Locate the cell with the specified text and output its (x, y) center coordinate. 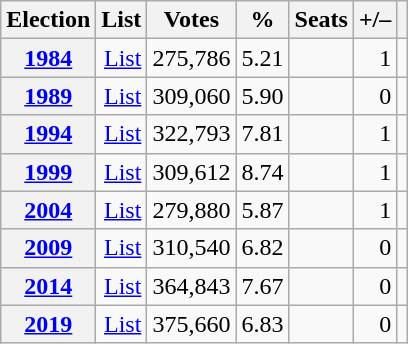
6.83 (262, 324)
310,540 (192, 248)
375,660 (192, 324)
5.90 (262, 96)
2014 (48, 286)
2019 (48, 324)
6.82 (262, 248)
364,843 (192, 286)
Election (48, 20)
Votes (192, 20)
% (262, 20)
1994 (48, 134)
1989 (48, 96)
309,060 (192, 96)
275,786 (192, 58)
8.74 (262, 172)
Seats (321, 20)
+/– (374, 20)
1999 (48, 172)
2004 (48, 210)
279,880 (192, 210)
7.81 (262, 134)
2009 (48, 248)
5.21 (262, 58)
322,793 (192, 134)
309,612 (192, 172)
5.87 (262, 210)
7.67 (262, 286)
1984 (48, 58)
